Search for the cell housing the specified text and yield its (X, Y) center coordinate. 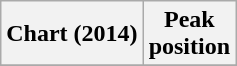
Peakposition (189, 34)
Chart (2014) (72, 34)
